Pinpoint the cell where the given text exists, returning its (X, Y) midpoint coordinate. 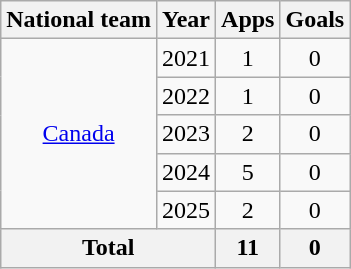
Canada (79, 134)
11 (248, 248)
2025 (186, 210)
2023 (186, 134)
2021 (186, 58)
Year (186, 20)
2022 (186, 96)
National team (79, 20)
5 (248, 172)
Goals (315, 20)
2024 (186, 172)
Total (108, 248)
Apps (248, 20)
